For the text-containing cell, return its midpoint in (x, y) coordinate format. 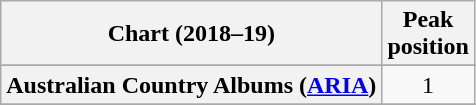
Peak position (428, 34)
1 (428, 85)
Australian Country Albums (ARIA) (192, 85)
Chart (2018–19) (192, 34)
